Extract the (x, y) coordinate from the center of the cell holding the provided text.  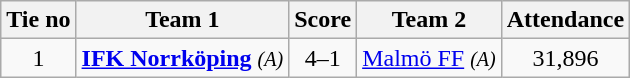
Team 2 (430, 20)
Tie no (38, 20)
Malmö FF (A) (430, 58)
Attendance (565, 20)
31,896 (565, 58)
IFK Norrköping (A) (182, 58)
Score (323, 20)
1 (38, 58)
4–1 (323, 58)
Team 1 (182, 20)
